Identify which cell holds the provided text, then report its (X, Y) central coordinate. 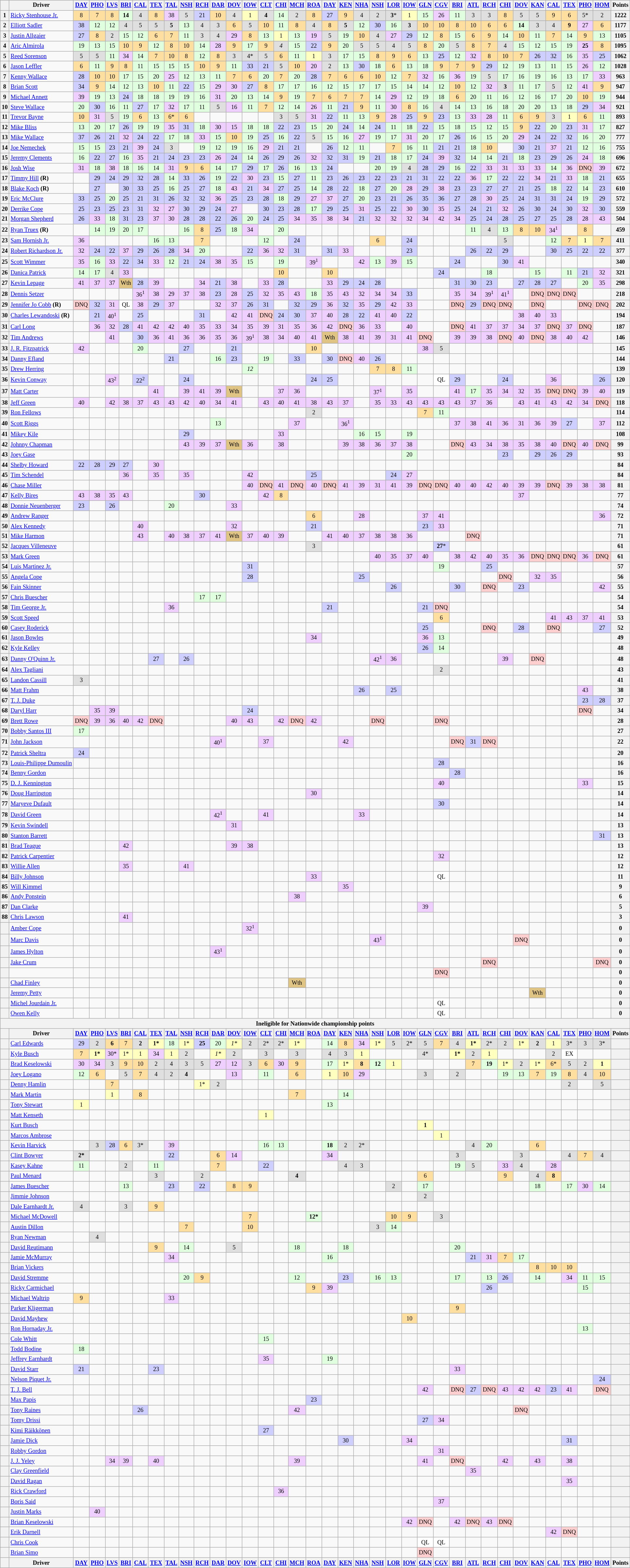
Derrike Cope (41, 209)
David Starr (41, 1369)
Ron Fellows (41, 413)
944 (620, 97)
Jason Leffler (41, 66)
432 (112, 380)
Mark Martin (41, 1095)
Cole Whitt (41, 1339)
Jeff Green (41, 402)
Michel Jourdain Jr. (41, 1003)
Matt Frahm (41, 690)
76 (5, 794)
46 (5, 485)
Alex Tagliani (41, 670)
Jeremy Petty (41, 993)
Charles Lewandoski (R) (41, 316)
Tony Raines (41, 1410)
Mike Wallace (41, 138)
Joey Logano (41, 1075)
222 (140, 380)
Tony Stewart (41, 1105)
Aric Almirola (41, 46)
Matt Kenseth (41, 1115)
Jeffrey Earnhardt (41, 1359)
Tim Andrews (41, 338)
755 (620, 148)
Mike Harmon (41, 537)
Mike Bliss (41, 127)
Michael Waltrip (41, 1298)
David Mayhew (41, 1319)
Nelson Piquet Jr. (41, 1380)
218 (620, 294)
Michael McDowell (41, 1217)
Clint Bowyer (41, 1156)
Boris Said (41, 1501)
Daryl Harr (41, 711)
Benny Gordon (41, 773)
Reed Sorenson (41, 56)
Robby Gordon (41, 1451)
963 (620, 77)
Scott Speed (41, 618)
119 (620, 392)
Dale Earnhardt Jr. (41, 1207)
82 (5, 857)
Joey Gase (41, 455)
79 (5, 826)
Louis-Philippe Dumoulin (41, 763)
Erik Darnell (41, 1532)
Brett Rowe (41, 721)
893 (620, 117)
Jeremy Clements (41, 158)
David Reutimann (41, 1247)
371 (378, 392)
Andrew Ranger (41, 516)
Ricky Stenhouse Jr. (41, 16)
Kenny Wallace (41, 77)
Brian Vickers (41, 1268)
Ron Hornaday Jr. (41, 1329)
194 (620, 316)
Jennifer Jo Cobb (R) (41, 305)
78 (5, 815)
Chris Buescher (41, 598)
Brian Simo (41, 1553)
David Green (41, 815)
Angela Cope (41, 577)
44 (5, 465)
Chase Miller (41, 485)
70 (5, 731)
921 (620, 107)
Tim Schendel (41, 475)
Marcos Ambrose (41, 1136)
65 (5, 680)
Kevin Lepage (41, 283)
Kyle Busch (41, 1054)
Morgan Shepherd (41, 219)
59 (5, 618)
Michael Annett (41, 97)
298 (620, 283)
David Ragan (41, 1481)
Kyle Kelley (41, 648)
145 (620, 348)
Kelly Bires (41, 496)
Clay Greenfield (41, 1471)
Billy Johnson (41, 877)
459 (620, 230)
572 (620, 199)
Danny O'Quinn Jr. (41, 659)
47 (5, 496)
27* (441, 546)
114 (620, 413)
377 (620, 251)
Jason Bowles (41, 638)
Jake Crum (41, 962)
D. J. Kennington (41, 783)
James Hylton (41, 952)
Jacques Villeneuve (41, 546)
Timmy Hill (R) (41, 178)
Max Papis (41, 1400)
Justin Allgaier (41, 36)
James Buescher (41, 1186)
Patrick Sheltra (41, 753)
80 (5, 836)
Kevin Harvick (41, 1146)
85 (5, 887)
51 (5, 537)
Jamie McMurray (41, 1258)
777 (620, 138)
Patrick Carpentier (41, 857)
Dan Clarke (41, 907)
139 (620, 369)
Tim George Jr. (41, 607)
T. J. Duke (41, 701)
Ryan Newman (41, 1237)
50 (5, 526)
93 (620, 455)
Steve Wallace (41, 107)
Ricky Carmichael (41, 1288)
1028 (620, 66)
Shelby Howard (41, 465)
EX (570, 1054)
75 (5, 783)
Brad Teague (41, 846)
Chris Lawson (41, 918)
Eric McClure (41, 199)
45 (5, 475)
Chris Cook (41, 1542)
Blake Koch (R) (41, 189)
Danny Efland (41, 359)
118 (620, 402)
Sam Hornish Jr. (41, 241)
672 (620, 168)
Parker Kligerman (41, 1308)
696 (620, 158)
Landon Cassill (41, 680)
Ineligible for Nationwide championship points (315, 1023)
1177 (620, 26)
Dennis Setzer (41, 294)
Denny Hamlin (41, 1084)
340 (620, 262)
David Stremme (41, 1278)
Kevin Swindell (41, 826)
Brian Keselowski (41, 1522)
1095 (620, 46)
66 (5, 690)
947 (620, 87)
Kasey Kahne (41, 1166)
69 (5, 721)
Jamie Dick (41, 1440)
86 (5, 897)
Scott Riggs (41, 424)
Justin Marks (41, 1512)
341 (553, 230)
Chad Finley (41, 983)
Brad Keselowski (41, 1064)
Owen Kelly (41, 1014)
Alex Kennedy (41, 526)
Luis Martinez Jr. (41, 567)
Ryan Truex (R) (41, 230)
J. J. Yeley (41, 1461)
12* (314, 1217)
5* (585, 16)
73 (5, 763)
Carl Long (41, 327)
T. J. Bell (41, 1390)
187 (620, 327)
Rick Crawford (41, 1492)
504 (620, 219)
Marc Davis (41, 940)
Scott Wimmer (41, 262)
87 (5, 907)
88 (5, 918)
Kevin Conway (41, 380)
Andy Ponstein (41, 897)
Johnny Chapman (41, 444)
Willie Allen (41, 866)
Mark Green (41, 557)
559 (620, 209)
30* (112, 1054)
99 (620, 444)
202 (620, 305)
1105 (620, 36)
64 (5, 670)
Kimi Räikkönen (41, 1431)
Mikey Kile (41, 435)
Stanton Barrett (41, 836)
62 (5, 648)
144 (620, 359)
John Jackson (41, 742)
Matt Carter (41, 392)
Josh Wise (41, 168)
Carl Edwards (41, 1044)
60 (5, 628)
Tomy Drissi (41, 1420)
Drew Herring (41, 369)
655 (620, 178)
83 (5, 866)
Bobby Santos III (41, 731)
Will Kimmel (41, 887)
68 (5, 711)
Doug Harrington (41, 794)
Paul Menard (41, 1176)
Kurt Busch (41, 1125)
108 (620, 435)
146 (620, 338)
1062 (620, 56)
Amber Cope (41, 928)
Todd Bodine (41, 1349)
Jimmie Johnson (41, 1197)
Robert Richardson Jr. (41, 251)
67 (5, 701)
1222 (620, 16)
Maryeve Dufault (41, 804)
610 (620, 189)
J. R. Fitzpatrick (41, 348)
Austin Dillon (41, 1227)
Donnie Neuenberger (41, 505)
58 (5, 607)
Trevor Bayne (41, 117)
Fain Skinner (41, 587)
112 (620, 424)
Joe Nemechek (41, 148)
120 (620, 380)
63 (5, 659)
827 (620, 127)
Danica Patrick (41, 273)
Elliott Sadler (41, 26)
Casey Roderick (41, 628)
Brian Scott (41, 87)
